Determine the (X, Y) coordinate at the center of the cell enclosing the given text.  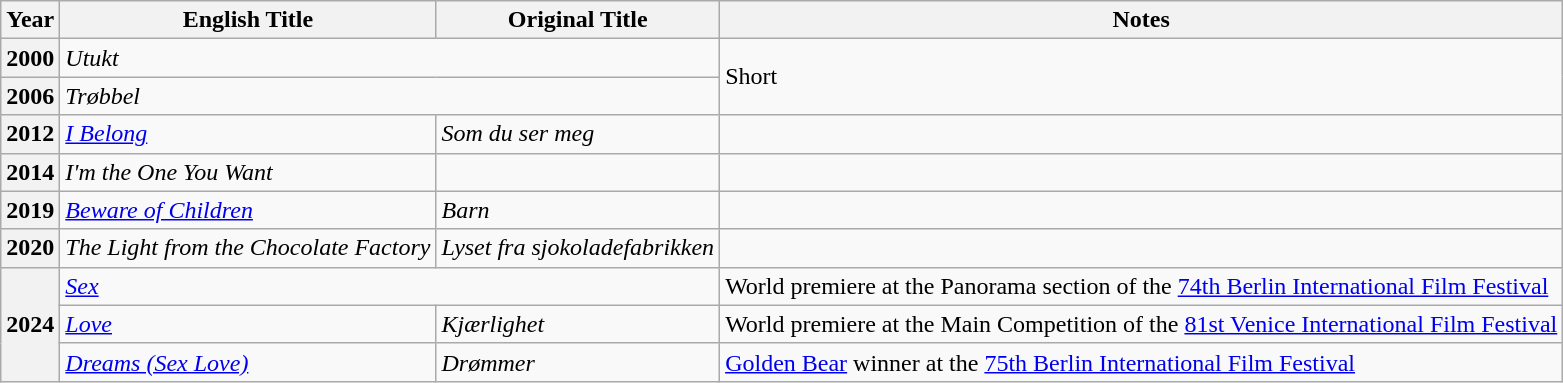
Golden Bear winner at the 75th Berlin International Film Festival (1142, 362)
Dreams (Sex Love) (248, 362)
Original Title (578, 20)
Love (248, 324)
Kjærlighet (578, 324)
I Belong (248, 134)
Notes (1142, 20)
Lyset fra sjokoladefabrikken (578, 248)
Barn (578, 210)
Sex (390, 286)
World premiere at the Panorama section of the 74th Berlin International Film Festival (1142, 286)
2000 (30, 58)
I'm the One You Want (248, 172)
Beware of Children (248, 210)
World premiere at the Main Competition of the 81st Venice International Film Festival (1142, 324)
2020 (30, 248)
Year (30, 20)
Utukt (390, 58)
The Light from the Chocolate Factory (248, 248)
Drømmer (578, 362)
Som du ser meg (578, 134)
2012 (30, 134)
2019 (30, 210)
2006 (30, 96)
Trøbbel (390, 96)
2014 (30, 172)
Short (1142, 77)
2024 (30, 324)
English Title (248, 20)
